Search for the cell housing the specified text and yield its (x, y) center coordinate. 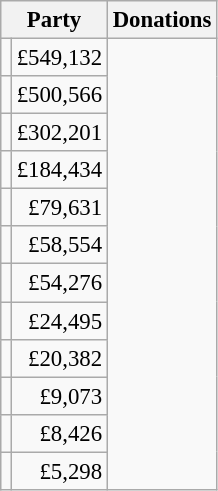
£24,495 (59, 321)
£5,298 (59, 471)
£302,201 (59, 133)
£54,276 (59, 283)
£549,132 (59, 58)
£58,554 (59, 245)
£500,566 (59, 95)
£8,426 (59, 433)
£20,382 (59, 358)
£79,631 (59, 208)
Donations (162, 20)
Party (54, 20)
£9,073 (59, 396)
£184,434 (59, 170)
